Find where the given text appears and provide that cell's center as [X, Y] coordinate. 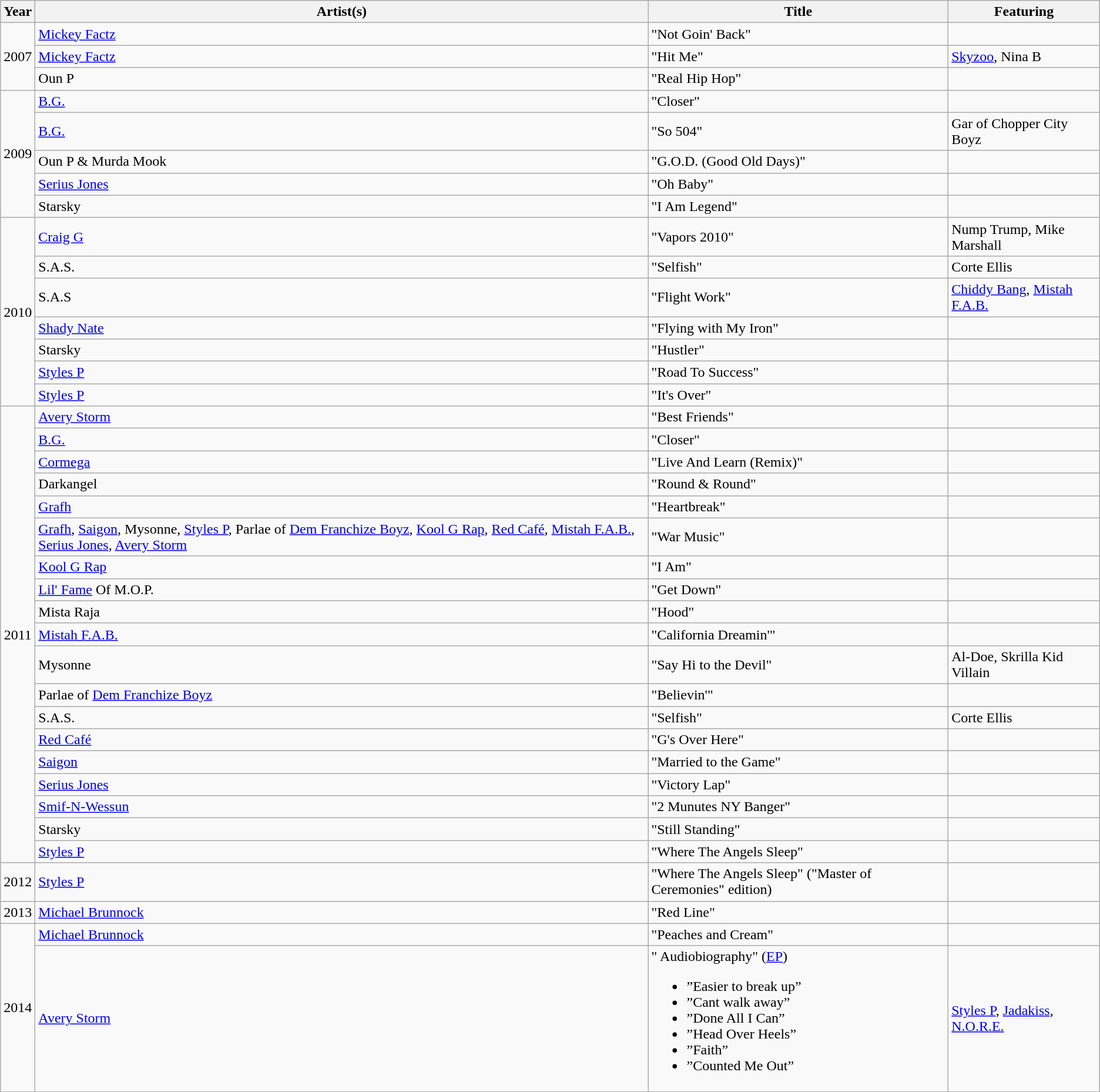
"Hood" [798, 612]
Mysonne [342, 664]
Featuring [1024, 12]
Red Café [342, 740]
"Oh Baby" [798, 184]
"Road To Success" [798, 373]
Year [18, 12]
"Vapors 2010" [798, 236]
2007 [18, 56]
Skyzoo, Nina B [1024, 56]
Kool G Rap [342, 567]
Craig G [342, 236]
Title [798, 12]
" Audiobiography" (EP)”Easier to break up””Cant walk away””Done All I Can””Head Over Heels””Faith””Counted Me Out” [798, 1019]
"Get Down" [798, 589]
"So 504" [798, 132]
Artist(s) [342, 12]
2011 [18, 635]
Shady Nate [342, 327]
Parlae of Dem Franchize Boyz [342, 695]
Saigon [342, 762]
S.A.S [342, 297]
2012 [18, 882]
"2 Munutes NY Banger" [798, 807]
"War Music" [798, 537]
"Live And Learn (Remix)" [798, 462]
"Hustler" [798, 350]
"I Am Legend" [798, 206]
Darkangel [342, 484]
"California Dreamin'" [798, 634]
"Believin'" [798, 695]
"Where The Angels Sleep" ("Master of Ceremonies" edition) [798, 882]
"Not Goin' Back" [798, 34]
"Where The Angels Sleep" [798, 852]
Styles P, Jadakiss, N.O.R.E. [1024, 1019]
"Peaches and Cream" [798, 934]
"Flying with My Iron" [798, 327]
Mista Raja [342, 612]
"Married to the Game" [798, 762]
2010 [18, 311]
Smif-N-Wessun [342, 807]
"Hit Me" [798, 56]
"Best Friends" [798, 417]
"I Am" [798, 567]
Al-Doe, Skrilla Kid Villain [1024, 664]
"Victory Lap" [798, 785]
Cormega [342, 462]
"G.O.D. (Good Old Days)" [798, 162]
Chiddy Bang, Mistah F.A.B. [1024, 297]
"Say Hi to the Devil" [798, 664]
"Flight Work" [798, 297]
Grafh [342, 507]
"Red Line" [798, 912]
"G's Over Here" [798, 740]
"Still Standing" [798, 829]
"Round & Round" [798, 484]
2014 [18, 1007]
Mistah F.A.B. [342, 634]
"It's Over" [798, 395]
"Heartbreak" [798, 507]
Nump Trump, Mike Marshall [1024, 236]
Oun P & Murda Mook [342, 162]
Oun P [342, 79]
2013 [18, 912]
"Real Hip Hop" [798, 79]
Gar of Chopper City Boyz [1024, 132]
2009 [18, 154]
Grafh, Saigon, Mysonne, Styles P, Parlae of Dem Franchize Boyz, Kool G Rap, Red Café, Mistah F.A.B., Serius Jones, Avery Storm [342, 537]
Lil' Fame Of M.O.P. [342, 589]
